Identify which cell holds the provided text, then report its (X, Y) central coordinate. 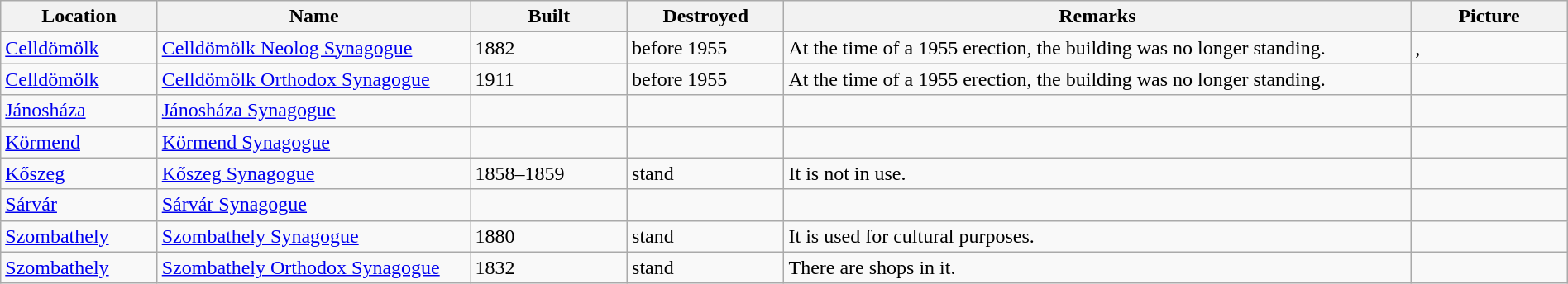
There are shops in it. (1097, 267)
It is used for cultural purposes. (1097, 236)
1911 (549, 79)
Remarks (1097, 17)
Jánosháza (79, 111)
Szombathely Orthodox Synagogue (314, 267)
Körmend Synagogue (314, 142)
Celldömölk Orthodox Synagogue (314, 79)
Jánosháza Synagogue (314, 111)
Kőszeg (79, 173)
1882 (549, 48)
1880 (549, 236)
Sárvár Synagogue (314, 205)
Picture (1489, 17)
Built (549, 17)
Location (79, 17)
1858–1859 (549, 173)
Destroyed (706, 17)
It is not in use. (1097, 173)
Sárvár (79, 205)
Kőszeg Synagogue (314, 173)
Name (314, 17)
, (1489, 48)
1832 (549, 267)
Körmend (79, 142)
Celldömölk Neolog Synagogue (314, 48)
Szombathely Synagogue (314, 236)
